Return the [X, Y] coordinate for the center point of the cell that contains the specified text.  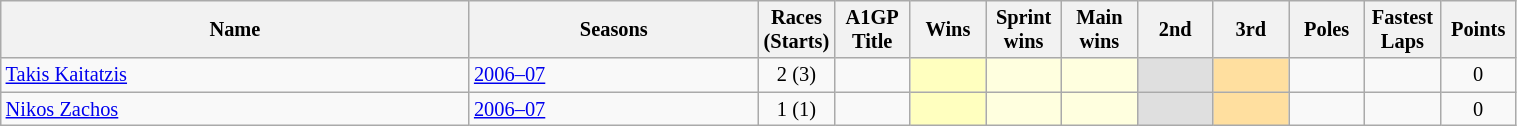
Takis Kaitatzis [235, 75]
Seasons [614, 29]
3rd [1251, 29]
2 (3) [797, 75]
Nikos Zachos [235, 109]
FastestLaps [1403, 29]
1 (1) [797, 109]
Poles [1327, 29]
2nd [1175, 29]
Points [1478, 29]
Races(Starts) [797, 29]
Mainwins [1100, 29]
Sprintwins [1024, 29]
Wins [948, 29]
Name [235, 29]
A1GP Title [872, 29]
